Determine the [x, y] coordinate at the center of the cell enclosing the given text.  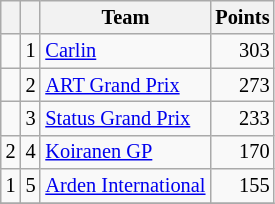
Status Grand Prix [125, 118]
Points [242, 17]
303 [242, 51]
273 [242, 85]
5 [31, 186]
Koiranen GP [125, 152]
4 [31, 152]
Arden International [125, 186]
Carlin [125, 51]
170 [242, 152]
3 [31, 118]
233 [242, 118]
ART Grand Prix [125, 85]
Team [125, 17]
155 [242, 186]
